For the text-containing cell, return its midpoint in (X, Y) coordinate format. 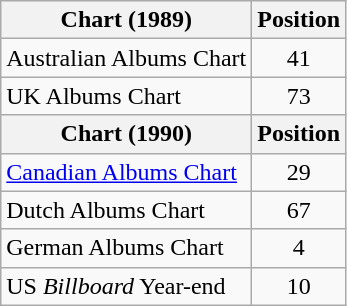
29 (299, 172)
4 (299, 248)
Chart (1990) (126, 134)
67 (299, 210)
Canadian Albums Chart (126, 172)
US Billboard Year-end (126, 286)
73 (299, 96)
Chart (1989) (126, 20)
10 (299, 286)
German Albums Chart (126, 248)
41 (299, 58)
UK Albums Chart (126, 96)
Dutch Albums Chart (126, 210)
Australian Albums Chart (126, 58)
